Capture the cell that displays the provided text and extract its [x, y] central coordinate. 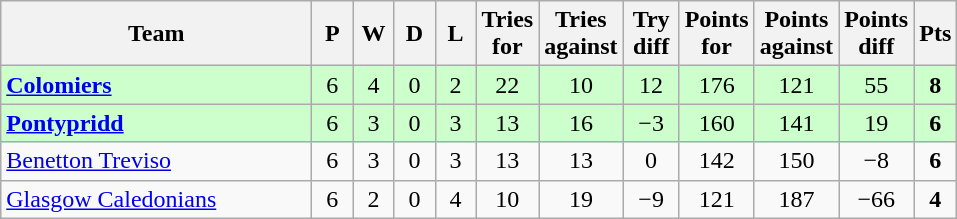
Colomiers [156, 85]
8 [936, 85]
D [414, 34]
Benetton Treviso [156, 161]
Pts [936, 34]
Points for [716, 34]
55 [876, 85]
141 [796, 123]
W [374, 34]
Try diff [651, 34]
12 [651, 85]
Points against [796, 34]
Tries against [581, 34]
187 [796, 199]
−66 [876, 199]
−9 [651, 199]
142 [716, 161]
150 [796, 161]
Glasgow Caledonians [156, 199]
160 [716, 123]
176 [716, 85]
Team [156, 34]
Tries for [508, 34]
22 [508, 85]
−3 [651, 123]
−8 [876, 161]
Points diff [876, 34]
P [332, 34]
Pontypridd [156, 123]
16 [581, 123]
L [456, 34]
